Return the (x, y) coordinate for the center point of the cell that contains the specified text.  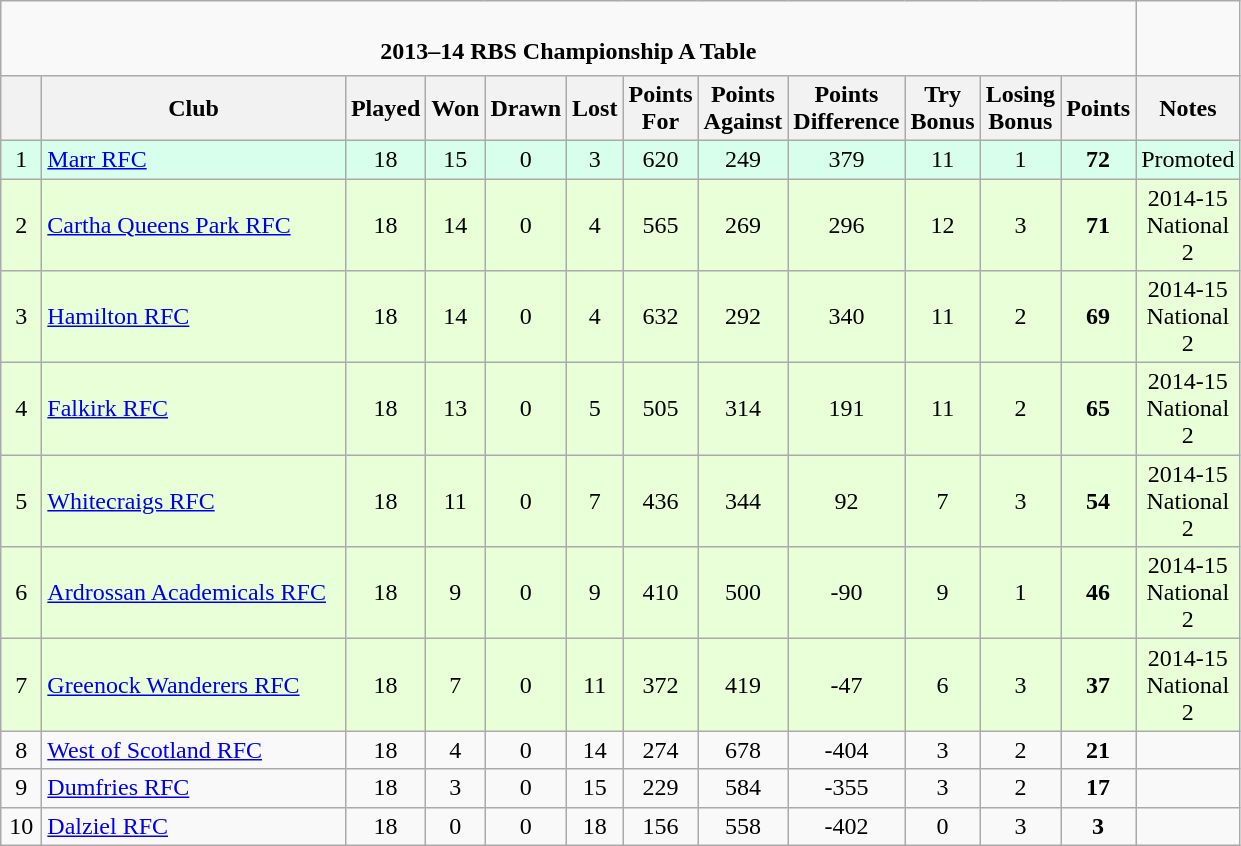
54 (1098, 501)
10 (22, 826)
678 (743, 750)
269 (743, 224)
191 (846, 409)
21 (1098, 750)
500 (743, 593)
565 (660, 224)
Drawn (526, 108)
584 (743, 788)
Hamilton RFC (194, 317)
-90 (846, 593)
229 (660, 788)
Club (194, 108)
Dumfries RFC (194, 788)
410 (660, 593)
17 (1098, 788)
Won (456, 108)
632 (660, 317)
436 (660, 501)
37 (1098, 685)
Played (385, 108)
296 (846, 224)
Greenock Wanderers RFC (194, 685)
Lost (595, 108)
Marr RFC (194, 159)
Dalziel RFC (194, 826)
249 (743, 159)
Notes (1188, 108)
620 (660, 159)
419 (743, 685)
West of Scotland RFC (194, 750)
314 (743, 409)
372 (660, 685)
Try Bonus (942, 108)
-355 (846, 788)
Losing Bonus (1020, 108)
340 (846, 317)
344 (743, 501)
Whitecraigs RFC (194, 501)
Points For (660, 108)
Promoted (1188, 159)
Cartha Queens Park RFC (194, 224)
71 (1098, 224)
65 (1098, 409)
8 (22, 750)
92 (846, 501)
Points (1098, 108)
12 (942, 224)
-404 (846, 750)
156 (660, 826)
-402 (846, 826)
Ardrossan Academicals RFC (194, 593)
72 (1098, 159)
-47 (846, 685)
69 (1098, 317)
Points Difference (846, 108)
46 (1098, 593)
292 (743, 317)
558 (743, 826)
13 (456, 409)
Points Against (743, 108)
505 (660, 409)
379 (846, 159)
Falkirk RFC (194, 409)
274 (660, 750)
